From the cell containing the given text, extract its center point as (X, Y) coordinate. 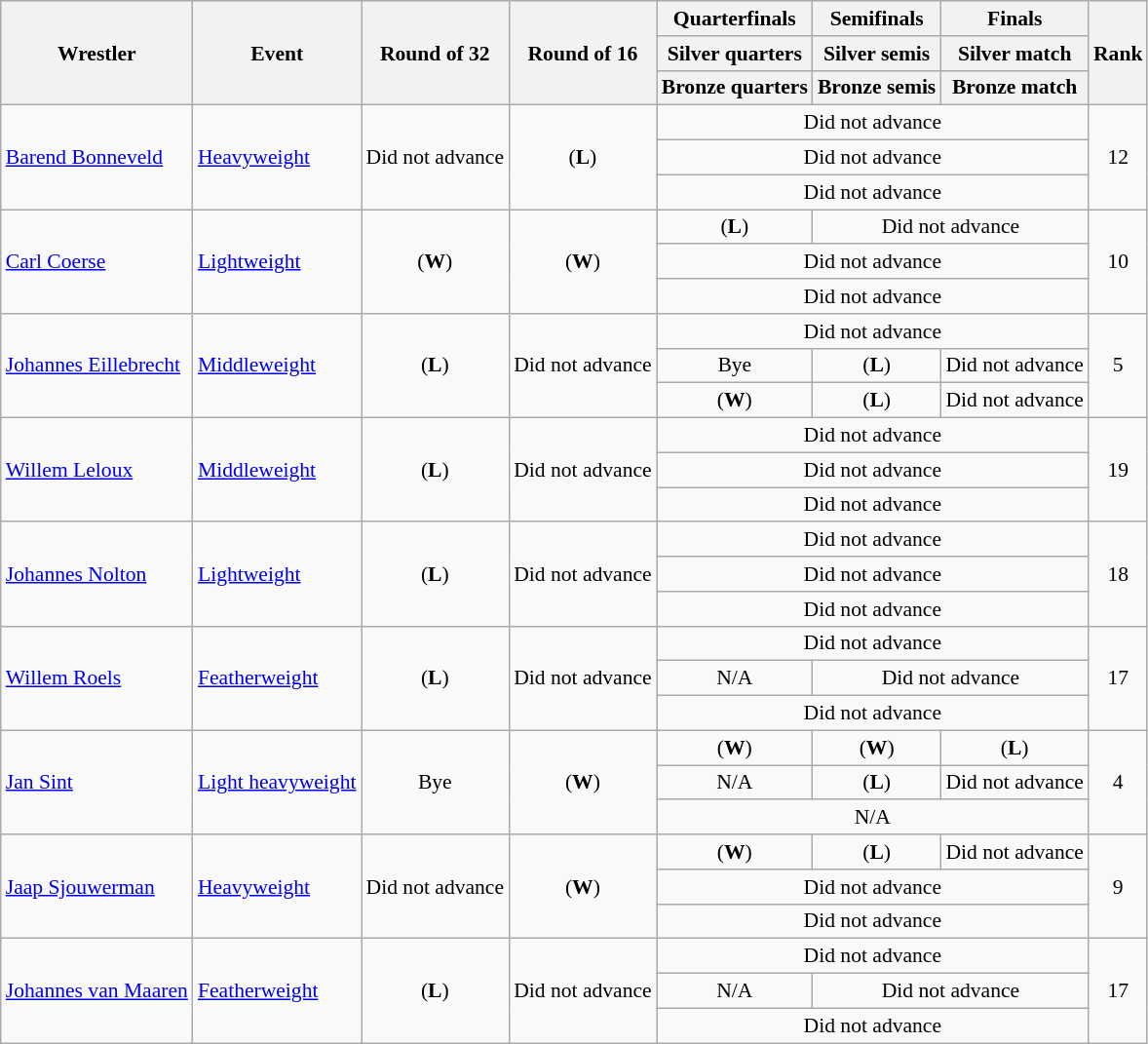
Bronze match (1014, 88)
4 (1119, 782)
Semifinals (877, 19)
Johannes van Maaren (97, 990)
Barend Bonneveld (97, 158)
Bronze semis (877, 88)
Event (277, 53)
19 (1119, 470)
Jan Sint (97, 782)
12 (1119, 158)
Carl Coerse (97, 261)
Silver match (1014, 54)
Jaap Sjouwerman (97, 887)
Silver quarters (735, 54)
Quarterfinals (735, 19)
Round of 16 (583, 53)
Silver semis (877, 54)
Rank (1119, 53)
Bronze quarters (735, 88)
Willem Leloux (97, 470)
Light heavyweight (277, 782)
Round of 32 (435, 53)
18 (1119, 575)
Johannes Nolton (97, 575)
Wrestler (97, 53)
Johannes Eillebrecht (97, 367)
9 (1119, 887)
Finals (1014, 19)
5 (1119, 367)
10 (1119, 261)
Willem Roels (97, 678)
